For the text-containing cell, return its midpoint in [X, Y] coordinate format. 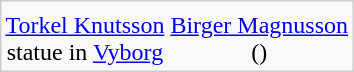
Torkel Knutssonstatue in Vyborg [85, 38]
Birger Magnusson() [260, 38]
